Identify which cell holds the provided text, then report its [x, y] central coordinate. 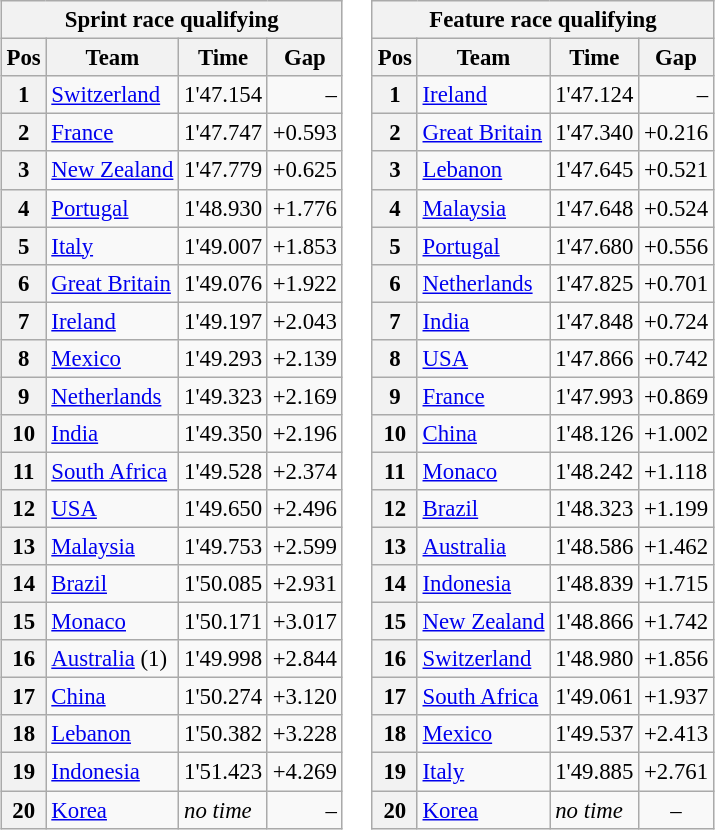
1'48.866 [594, 622]
+2.599 [304, 546]
+2.931 [304, 584]
+0.593 [304, 133]
1'49.753 [224, 546]
1'49.197 [224, 321]
1'49.885 [594, 772]
1'48.242 [594, 471]
1'48.323 [594, 509]
1'49.323 [224, 396]
1'49.537 [594, 734]
1'50.274 [224, 697]
+3.017 [304, 622]
1'48.930 [224, 208]
+0.869 [676, 396]
1'48.980 [594, 659]
+0.216 [676, 133]
+0.524 [676, 208]
+0.701 [676, 283]
1'49.007 [224, 246]
1'47.340 [594, 133]
1'50.382 [224, 734]
+2.374 [304, 471]
+2.844 [304, 659]
+1.002 [676, 434]
+1.715 [676, 584]
Australia (1) [112, 659]
+0.724 [676, 321]
+1.118 [676, 471]
1'47.680 [594, 246]
+0.742 [676, 358]
1'47.866 [594, 358]
+0.521 [676, 170]
1'47.779 [224, 170]
1'47.154 [224, 95]
1'47.124 [594, 95]
1'49.350 [224, 434]
1'48.126 [594, 434]
1'47.825 [594, 283]
+4.269 [304, 772]
+2.496 [304, 509]
Feature race qualifying [542, 20]
+3.228 [304, 734]
1'48.586 [594, 546]
+2.761 [676, 772]
1'47.993 [594, 396]
+1.776 [304, 208]
1'49.650 [224, 509]
+2.043 [304, 321]
1'49.061 [594, 697]
1'47.648 [594, 208]
1'47.645 [594, 170]
+1.462 [676, 546]
+2.413 [676, 734]
+1.742 [676, 622]
+3.120 [304, 697]
1'49.528 [224, 471]
1'47.747 [224, 133]
1'50.171 [224, 622]
Australia [484, 546]
1'48.839 [594, 584]
1'49.076 [224, 283]
1'47.848 [594, 321]
+2.196 [304, 434]
+1.856 [676, 659]
+1.853 [304, 246]
+1.922 [304, 283]
1'51.423 [224, 772]
+1.199 [676, 509]
+0.556 [676, 246]
1'49.998 [224, 659]
1'50.085 [224, 584]
Sprint race qualifying [172, 20]
1'49.293 [224, 358]
+1.937 [676, 697]
+2.169 [304, 396]
+0.625 [304, 170]
+2.139 [304, 358]
